Identify which cell holds the provided text, then report its (X, Y) central coordinate. 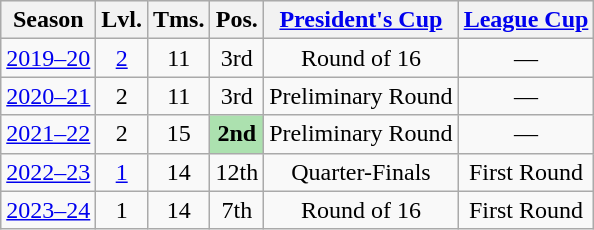
2021–22 (48, 134)
League Cup (526, 20)
2022–23 (48, 172)
12th (237, 172)
2nd (237, 134)
7th (237, 210)
Lvl. (122, 20)
Pos. (237, 20)
President's Cup (361, 20)
2019–20 (48, 58)
2023–24 (48, 210)
Season (48, 20)
Tms. (179, 20)
15 (179, 134)
2020–21 (48, 96)
Quarter-Finals (361, 172)
